Output the [x, y] coordinate of the center of the cell containing the given text.  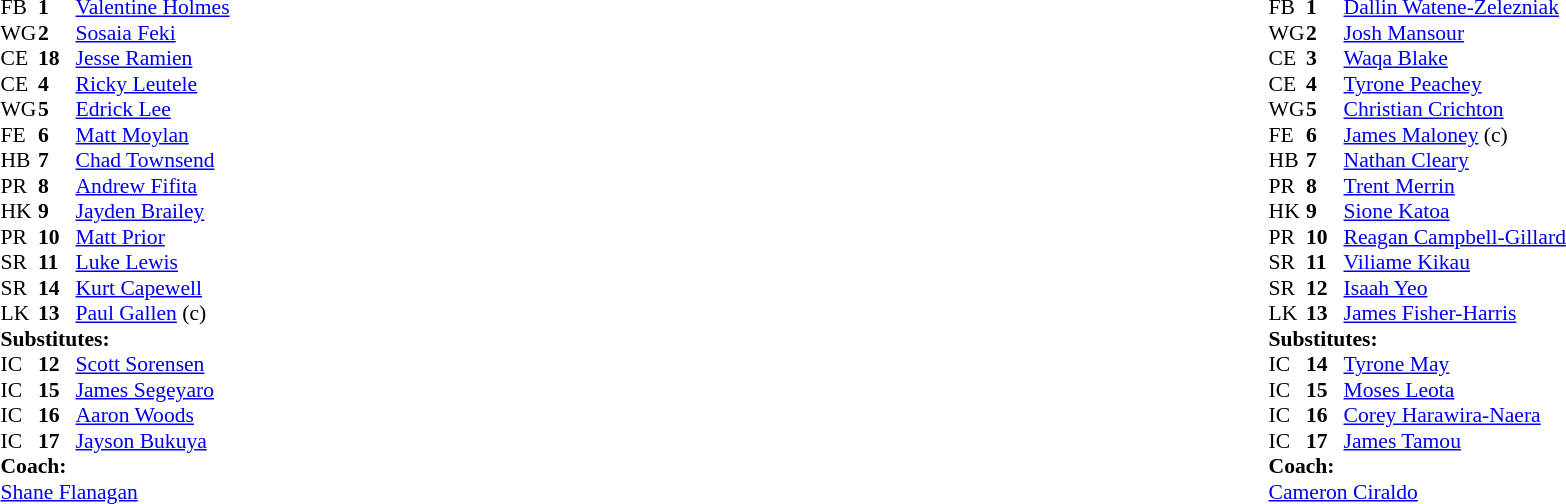
Corey Harawira-Naera [1455, 415]
Josh Mansour [1455, 33]
Waqa Blake [1455, 59]
Christian Crichton [1455, 109]
Ricky Leutele [153, 84]
Chad Townsend [153, 161]
Sosaia Feki [153, 33]
18 [57, 59]
James Segeyaro [153, 390]
Tyrone May [1455, 365]
Reagan Campbell-Gillard [1455, 237]
Edrick Lee [153, 109]
Viliame Kikau [1455, 263]
Luke Lewis [153, 263]
Kurt Capewell [153, 288]
James Tamou [1455, 441]
Jayson Bukuya [153, 441]
James Fisher-Harris [1455, 313]
Nathan Cleary [1455, 161]
Trent Merrin [1455, 186]
Paul Gallen (c) [153, 313]
Matt Moylan [153, 135]
Moses Leota [1455, 390]
Scott Sorensen [153, 365]
3 [1325, 59]
Aaron Woods [153, 415]
Matt Prior [153, 237]
James Maloney (c) [1455, 135]
Tyrone Peachey [1455, 84]
Jesse Ramien [153, 59]
Isaah Yeo [1455, 288]
Jayden Brailey [153, 211]
Sione Katoa [1455, 211]
Andrew Fifita [153, 186]
